Identify which cell holds the provided text, then report its [x, y] central coordinate. 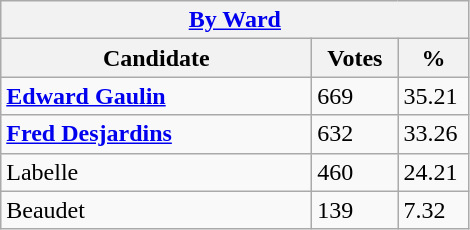
632 [355, 134]
Labelle [156, 172]
Candidate [156, 58]
% [434, 58]
460 [355, 172]
Beaudet [156, 210]
Votes [355, 58]
Edward Gaulin [156, 96]
Fred Desjardins [156, 134]
By Ward [235, 20]
24.21 [434, 172]
33.26 [434, 134]
139 [355, 210]
669 [355, 96]
35.21 [434, 96]
7.32 [434, 210]
